Locate the cell with the specified text and output its [x, y] center coordinate. 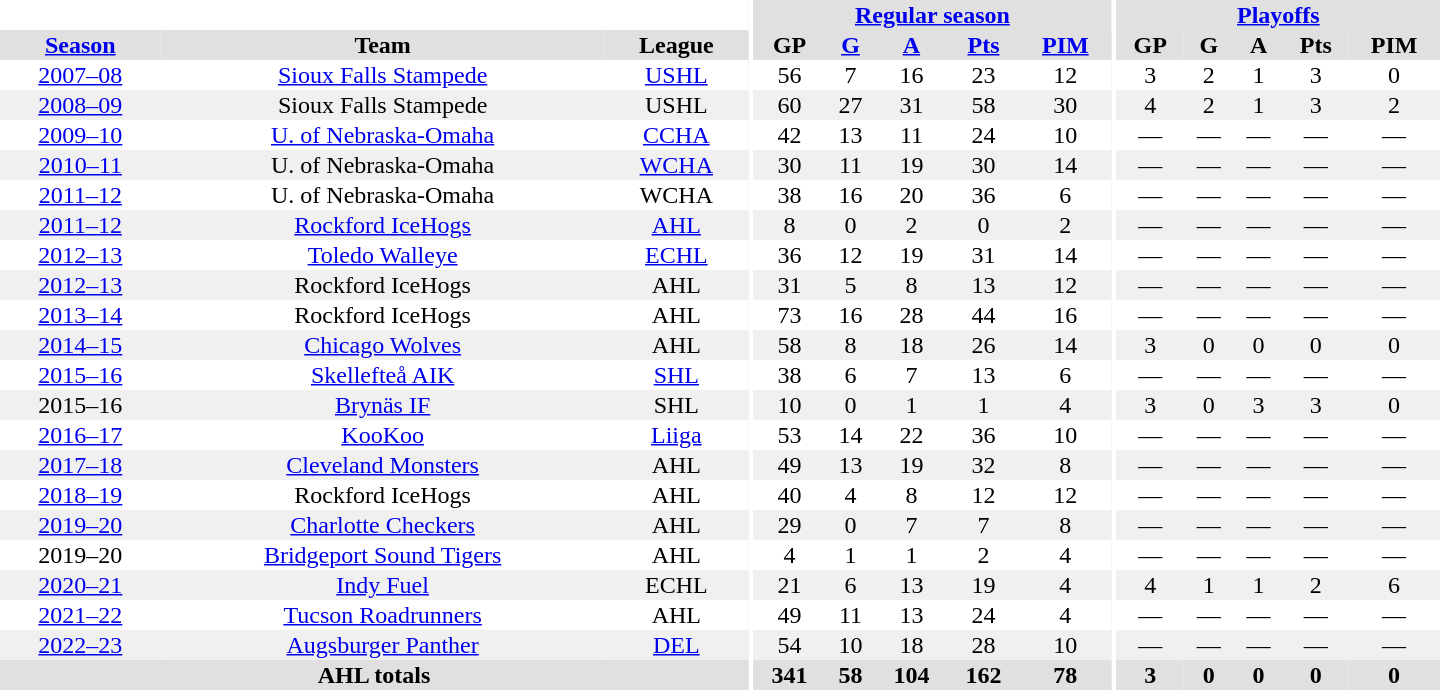
78 [1065, 675]
Augsburger Panther [383, 645]
27 [851, 105]
CCHA [676, 135]
AHL totals [374, 675]
2008–09 [80, 105]
60 [790, 105]
2010–11 [80, 165]
22 [911, 435]
Playoffs [1278, 15]
2017–18 [80, 465]
2022–23 [80, 645]
21 [790, 585]
40 [790, 495]
Cleveland Monsters [383, 465]
Skellefteå AIK [383, 375]
26 [983, 345]
2007–08 [80, 75]
DEL [676, 645]
341 [790, 675]
Indy Fuel [383, 585]
23 [983, 75]
2021–22 [80, 615]
Team [383, 45]
56 [790, 75]
2018–19 [80, 495]
53 [790, 435]
104 [911, 675]
2016–17 [80, 435]
Liiga [676, 435]
2009–10 [80, 135]
Bridgeport Sound Tigers [383, 555]
20 [911, 195]
32 [983, 465]
2013–14 [80, 315]
Tucson Roadrunners [383, 615]
KooKoo [383, 435]
Regular season [933, 15]
2014–15 [80, 345]
Charlotte Checkers [383, 525]
42 [790, 135]
54 [790, 645]
44 [983, 315]
5 [851, 285]
Brynäs IF [383, 405]
73 [790, 315]
2020–21 [80, 585]
162 [983, 675]
Season [80, 45]
Chicago Wolves [383, 345]
29 [790, 525]
Toledo Walleye [383, 255]
League [676, 45]
